Capture the cell that displays the provided text and extract its [x, y] central coordinate. 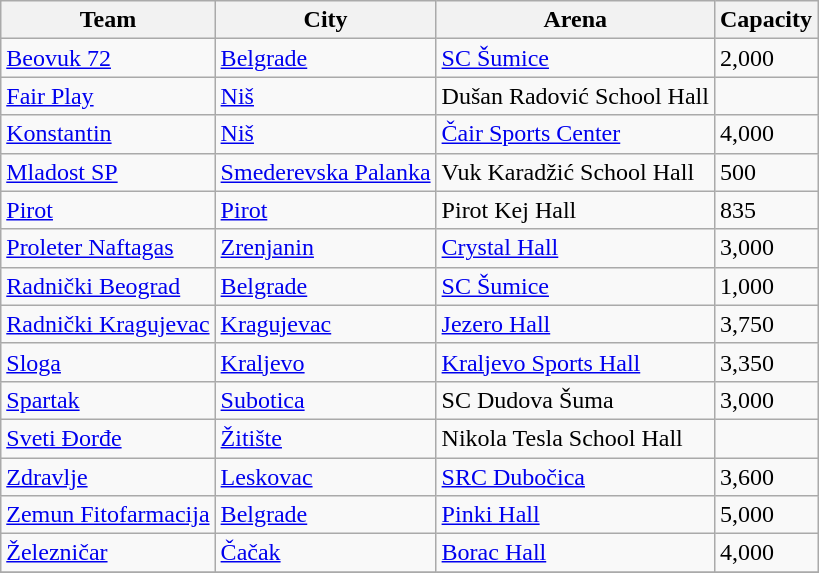
Dušan Radović School Hall [575, 96]
Zdravlje [108, 477]
3,600 [766, 477]
Kraljevo [326, 362]
Zrenjanin [326, 248]
Borac Hall [575, 553]
Capacity [766, 20]
Radnički Beograd [108, 286]
835 [766, 210]
Subotica [326, 400]
Radnički Kragujevac [108, 324]
Team [108, 20]
SC Dudova Šuma [575, 400]
Kraljevo Sports Hall [575, 362]
Zemun Fitofarmacija [108, 515]
3,350 [766, 362]
Kragujevac [326, 324]
Spartak [108, 400]
Žitište [326, 438]
Arena [575, 20]
2,000 [766, 58]
Crystal Hall [575, 248]
Čair Sports Center [575, 134]
Železničar [108, 553]
Sloga [108, 362]
Čačak [326, 553]
Pirot Kej Hall [575, 210]
Vuk Karadžić School Hall [575, 172]
Leskovac [326, 477]
Sveti Đorđe [108, 438]
500 [766, 172]
Pinki Hall [575, 515]
Jezero Hall [575, 324]
Nikola Tesla School Hall [575, 438]
SRC Dubočica [575, 477]
3,750 [766, 324]
1,000 [766, 286]
Smederevska Palanka [326, 172]
Beovuk 72 [108, 58]
Konstantin [108, 134]
City [326, 20]
Fair Play [108, 96]
Proleter Naftagas [108, 248]
Mladost SP [108, 172]
5,000 [766, 515]
